Output the (X, Y) coordinate of the center of the cell containing the given text.  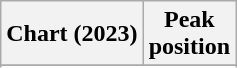
Chart (2023) (72, 34)
Peakposition (189, 34)
